Capture the cell that displays the provided text and extract its [X, Y] central coordinate. 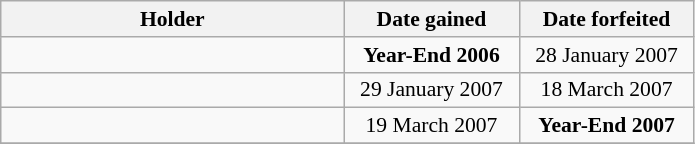
28 January 2007 [606, 55]
Holder [172, 19]
19 March 2007 [432, 126]
18 March 2007 [606, 90]
Date forfeited [606, 19]
Year-End 2007 [606, 126]
29 January 2007 [432, 90]
Year-End 2006 [432, 55]
Date gained [432, 19]
